From the cell containing the given text, extract its center point as [x, y] coordinate. 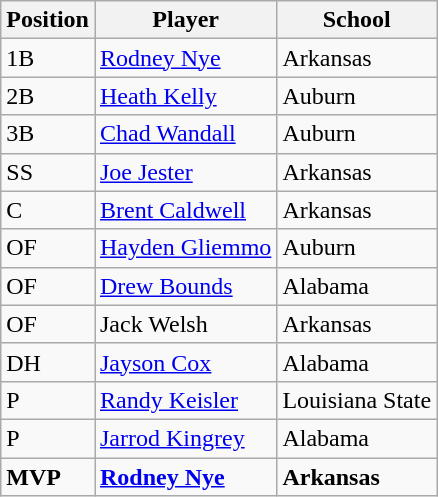
Louisiana State [357, 400]
Joe Jester [185, 172]
Hayden Gliemmo [185, 248]
Brent Caldwell [185, 210]
C [48, 210]
1B [48, 58]
2B [48, 96]
MVP [48, 477]
Randy Keisler [185, 400]
Player [185, 20]
Drew Bounds [185, 286]
Jarrod Kingrey [185, 438]
Position [48, 20]
SS [48, 172]
3B [48, 134]
Jack Welsh [185, 324]
Chad Wandall [185, 134]
School [357, 20]
Jayson Cox [185, 362]
DH [48, 362]
Heath Kelly [185, 96]
